From the cell containing the given text, extract its center point as (X, Y) coordinate. 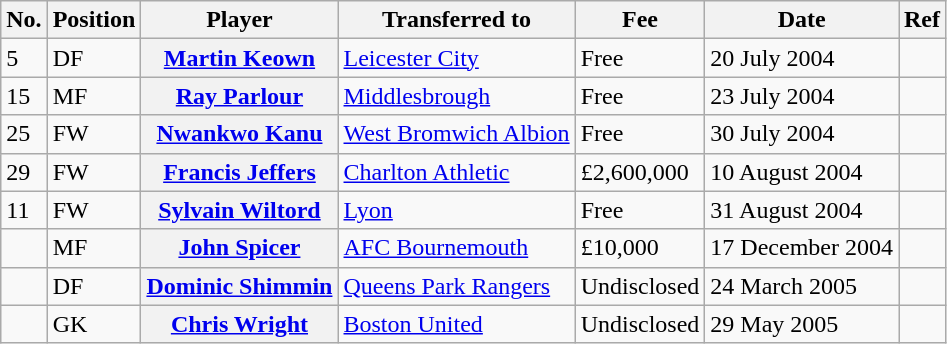
15 (24, 96)
29 May 2005 (802, 324)
No. (24, 20)
31 August 2004 (802, 210)
Transferred to (456, 20)
5 (24, 58)
West Bromwich Albion (456, 134)
29 (24, 172)
Nwankwo Kanu (240, 134)
Francis Jeffers (240, 172)
Lyon (456, 210)
Leicester City (456, 58)
Boston United (456, 324)
Martin Keown (240, 58)
Fee (640, 20)
£2,600,000 (640, 172)
Ray Parlour (240, 96)
Date (802, 20)
20 July 2004 (802, 58)
10 August 2004 (802, 172)
£10,000 (640, 248)
30 July 2004 (802, 134)
John Spicer (240, 248)
Position (94, 20)
Ref (922, 20)
AFC Bournemouth (456, 248)
24 March 2005 (802, 286)
23 July 2004 (802, 96)
Charlton Athletic (456, 172)
Sylvain Wiltord (240, 210)
17 December 2004 (802, 248)
11 (24, 210)
25 (24, 134)
GK (94, 324)
Queens Park Rangers (456, 286)
Middlesbrough (456, 96)
Dominic Shimmin (240, 286)
Player (240, 20)
Chris Wright (240, 324)
